Pinpoint the cell where the given text exists, returning its [X, Y] midpoint coordinate. 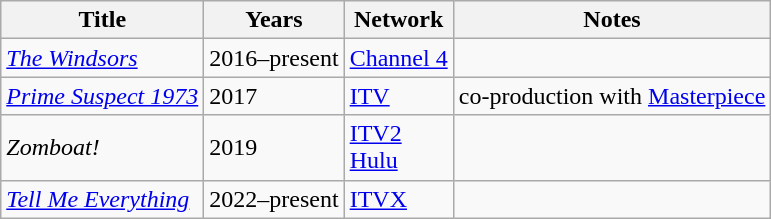
Tell Me Everything [102, 199]
Channel 4 [398, 58]
co-production with Masterpiece [612, 96]
Notes [612, 20]
ITVX [398, 199]
2017 [274, 96]
Network [398, 20]
Prime Suspect 1973 [102, 96]
Years [274, 20]
Title [102, 20]
ITV [398, 96]
Zomboat! [102, 148]
ITV2Hulu [398, 148]
The Windsors [102, 58]
2016–present [274, 58]
2019 [274, 148]
2022–present [274, 199]
